Scan for the cell matching the given text and deliver its (x, y) coordinate at center. 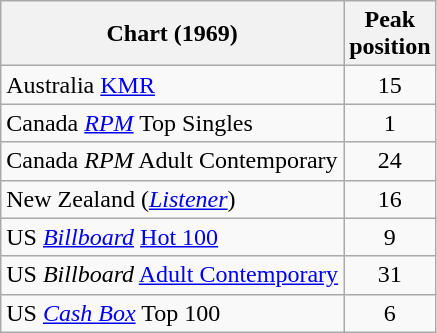
US Cash Box Top 100 (172, 313)
Canada RPM Adult Contemporary (172, 161)
6 (390, 313)
31 (390, 275)
16 (390, 199)
US Billboard Hot 100 (172, 237)
24 (390, 161)
15 (390, 85)
Canada RPM Top Singles (172, 123)
New Zealand (Listener) (172, 199)
9 (390, 237)
Chart (1969) (172, 34)
1 (390, 123)
Peakposition (390, 34)
Australia KMR (172, 85)
US Billboard Adult Contemporary (172, 275)
